Identify which cell holds the provided text, then report its (X, Y) central coordinate. 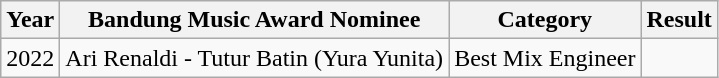
Category (545, 20)
Year (30, 20)
Ari Renaldi - Tutur Batin (Yura Yunita) (254, 58)
Bandung Music Award Nominee (254, 20)
Result (679, 20)
2022 (30, 58)
Best Mix Engineer (545, 58)
